Determine the (X, Y) coordinate at the center of the cell enclosing the given text.  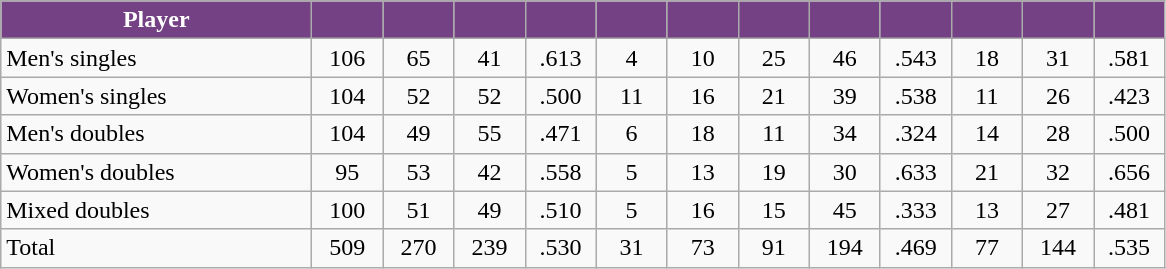
.613 (560, 58)
77 (986, 248)
30 (844, 172)
100 (348, 210)
41 (490, 58)
14 (986, 134)
4 (632, 58)
106 (348, 58)
45 (844, 210)
.538 (916, 96)
39 (844, 96)
10 (702, 58)
Total (156, 248)
42 (490, 172)
.469 (916, 248)
.535 (1130, 248)
.423 (1130, 96)
144 (1058, 248)
.510 (560, 210)
Women's singles (156, 96)
6 (632, 134)
28 (1058, 134)
.558 (560, 172)
.581 (1130, 58)
194 (844, 248)
Women's doubles (156, 172)
46 (844, 58)
15 (774, 210)
Men's singles (156, 58)
.530 (560, 248)
Men's doubles (156, 134)
32 (1058, 172)
25 (774, 58)
53 (418, 172)
270 (418, 248)
27 (1058, 210)
55 (490, 134)
Mixed doubles (156, 210)
51 (418, 210)
65 (418, 58)
239 (490, 248)
.633 (916, 172)
34 (844, 134)
Player (156, 20)
.481 (1130, 210)
.333 (916, 210)
26 (1058, 96)
.656 (1130, 172)
.543 (916, 58)
95 (348, 172)
.324 (916, 134)
.471 (560, 134)
509 (348, 248)
73 (702, 248)
19 (774, 172)
91 (774, 248)
